Return the [X, Y] coordinate for the center point of the cell that contains the specified text.  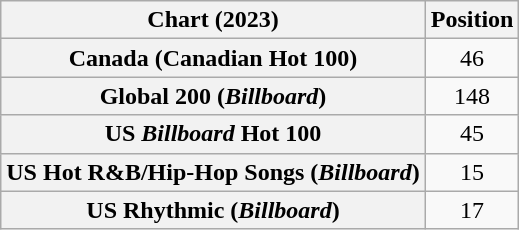
15 [472, 172]
17 [472, 210]
45 [472, 134]
Chart (2023) [213, 20]
US Hot R&B/Hip-Hop Songs (Billboard) [213, 172]
Canada (Canadian Hot 100) [213, 58]
Global 200 (Billboard) [213, 96]
148 [472, 96]
US Rhythmic (Billboard) [213, 210]
US Billboard Hot 100 [213, 134]
46 [472, 58]
Position [472, 20]
